Output the [x, y] coordinate of the center of the cell containing the given text.  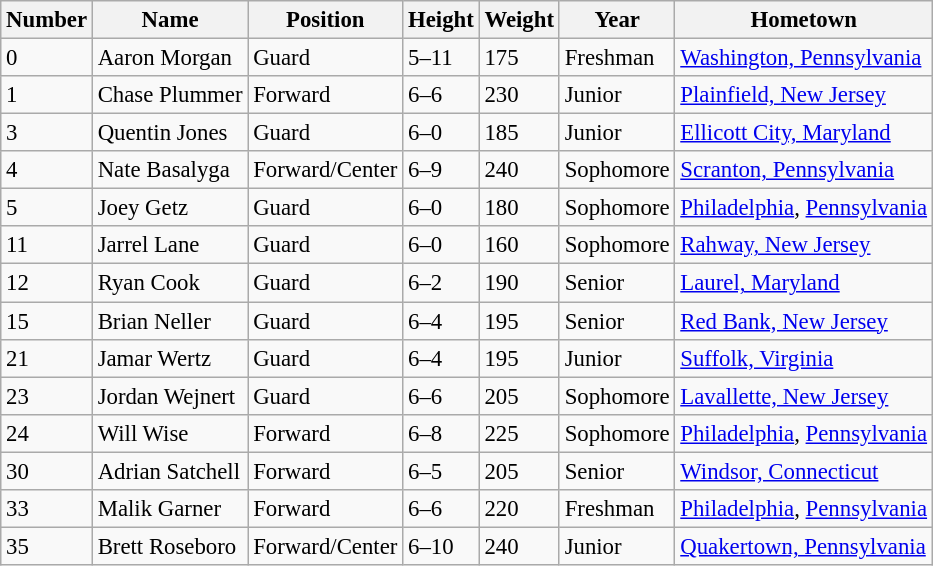
6–8 [441, 433]
Quentin Jones [170, 133]
Jordan Wejnert [170, 396]
1 [47, 95]
21 [47, 358]
Weight [519, 20]
Washington, Pennsylvania [804, 58]
Malik Garner [170, 509]
Ellicott City, Maryland [804, 133]
Joey Getz [170, 208]
35 [47, 546]
6–5 [441, 471]
Nate Basalyga [170, 170]
5 [47, 208]
190 [519, 283]
5–11 [441, 58]
Jamar Wertz [170, 358]
Windsor, Connecticut [804, 471]
Ryan Cook [170, 283]
Aaron Morgan [170, 58]
30 [47, 471]
Number [47, 20]
Suffolk, Virginia [804, 358]
220 [519, 509]
Height [441, 20]
Lavallette, New Jersey [804, 396]
6–2 [441, 283]
Chase Plummer [170, 95]
Position [326, 20]
Brett Roseboro [170, 546]
Red Bank, New Jersey [804, 321]
0 [47, 58]
Laurel, Maryland [804, 283]
Rahway, New Jersey [804, 245]
23 [47, 396]
6–10 [441, 546]
24 [47, 433]
230 [519, 95]
185 [519, 133]
33 [47, 509]
Hometown [804, 20]
Plainfield, New Jersey [804, 95]
Will Wise [170, 433]
Adrian Satchell [170, 471]
15 [47, 321]
Year [617, 20]
3 [47, 133]
Jarrel Lane [170, 245]
Brian Neller [170, 321]
175 [519, 58]
Scranton, Pennsylvania [804, 170]
6–9 [441, 170]
11 [47, 245]
4 [47, 170]
Quakertown, Pennsylvania [804, 546]
160 [519, 245]
180 [519, 208]
12 [47, 283]
Name [170, 20]
225 [519, 433]
